Extract the [x, y] coordinate from the center of the cell holding the provided text.  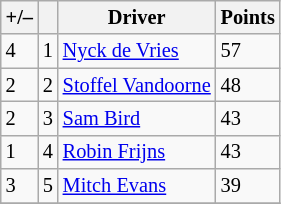
Sam Bird [137, 118]
Driver [137, 17]
Points [248, 17]
39 [248, 186]
Mitch Evans [137, 186]
57 [248, 51]
48 [248, 85]
5 [48, 186]
Robin Frijns [137, 152]
+/– [20, 17]
Stoffel Vandoorne [137, 85]
Nyck de Vries [137, 51]
